Capture the cell that displays the provided text and extract its (x, y) central coordinate. 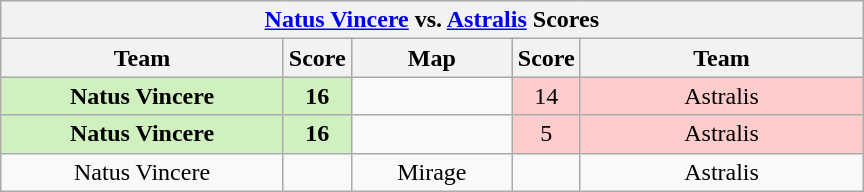
Map (432, 58)
Natus Vincere vs. Astralis Scores (432, 20)
Mirage (432, 172)
5 (546, 134)
14 (546, 96)
